Extract the [x, y] coordinate from the center of the cell holding the provided text.  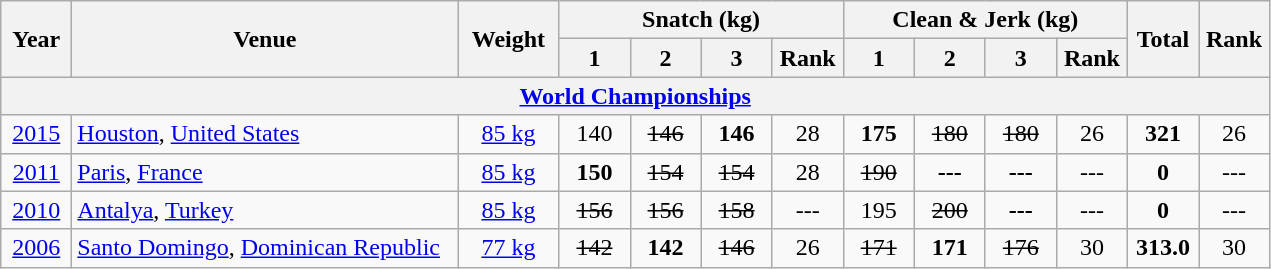
200 [950, 210]
176 [1020, 248]
313.0 [1162, 248]
2015 [36, 134]
Venue [265, 39]
Santo Domingo, Dominican Republic [265, 248]
Weight [508, 39]
World Championships [636, 96]
190 [878, 172]
2006 [36, 248]
2011 [36, 172]
150 [594, 172]
321 [1162, 134]
Total [1162, 39]
Paris, France [265, 172]
195 [878, 210]
140 [594, 134]
175 [878, 134]
Snatch (kg) [701, 20]
Houston, United States [265, 134]
Clean & Jerk (kg) [985, 20]
Year [36, 39]
158 [736, 210]
2010 [36, 210]
Antalya, Turkey [265, 210]
77 kg [508, 248]
